Return [X, Y] of the center of cell containing provided text 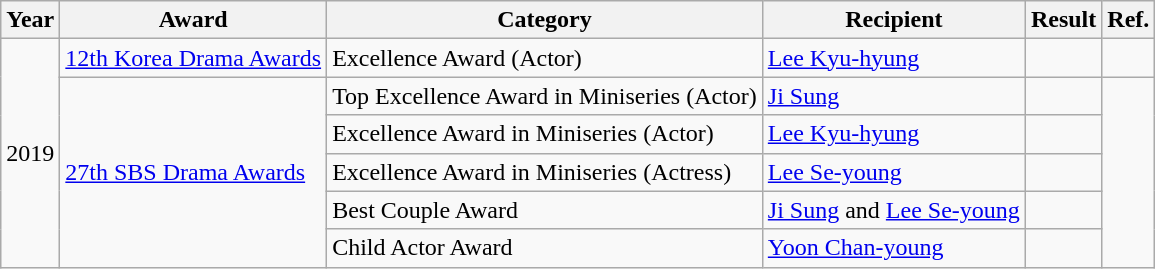
Result [1063, 20]
Excellence Award in Miniseries (Actor) [545, 134]
Yoon Chan-young [894, 248]
Lee Se-young [894, 172]
2019 [30, 153]
Ji Sung [894, 96]
Ref. [1128, 20]
Recipient [894, 20]
Excellence Award (Actor) [545, 58]
Excellence Award in Miniseries (Actress) [545, 172]
Category [545, 20]
Child Actor Award [545, 248]
Year [30, 20]
Best Couple Award [545, 210]
12th Korea Drama Awards [194, 58]
27th SBS Drama Awards [194, 172]
Top Excellence Award in Miniseries (Actor) [545, 96]
Ji Sung and Lee Se-young [894, 210]
Award [194, 20]
